Pinpoint the cell where the given text exists, returning its (x, y) midpoint coordinate. 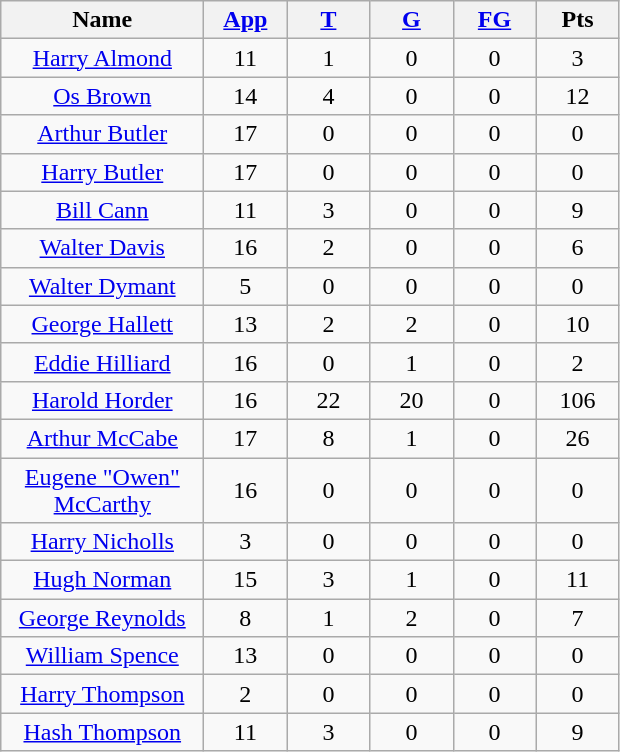
Arthur McCabe (102, 438)
Eddie Hilliard (102, 362)
Name (102, 20)
Harry Almond (102, 58)
Bill Cann (102, 210)
14 (246, 96)
Harry Thompson (102, 694)
G (412, 20)
12 (578, 96)
Hugh Norman (102, 580)
George Hallett (102, 324)
Hash Thompson (102, 732)
15 (246, 580)
6 (578, 248)
Eugene "Owen" McCarthy (102, 490)
22 (328, 400)
106 (578, 400)
App (246, 20)
5 (246, 286)
Walter Dymant (102, 286)
26 (578, 438)
Walter Davis (102, 248)
George Reynolds (102, 618)
20 (412, 400)
10 (578, 324)
Os Brown (102, 96)
Pts (578, 20)
7 (578, 618)
Arthur Butler (102, 134)
FG (494, 20)
T (328, 20)
Harry Butler (102, 172)
4 (328, 96)
William Spence (102, 656)
Harold Horder (102, 400)
Harry Nicholls (102, 542)
